Provide the [x, y] coordinate of the cell's center where the given text is located.  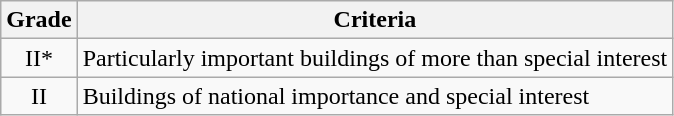
Grade [39, 20]
II* [39, 58]
Particularly important buildings of more than special interest [375, 58]
II [39, 96]
Buildings of national importance and special interest [375, 96]
Criteria [375, 20]
